For the text-containing cell, return its midpoint in [x, y] coordinate format. 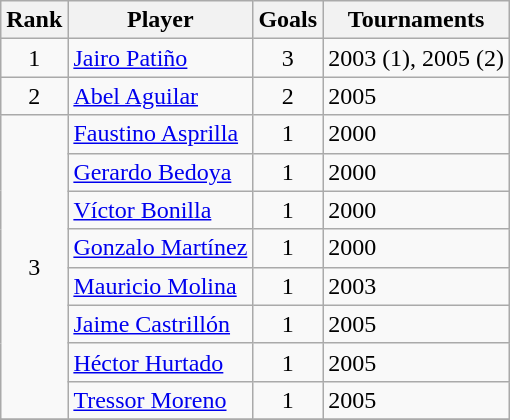
Rank [34, 20]
Tressor Moreno [160, 400]
Víctor Bonilla [160, 210]
Abel Aguilar [160, 96]
Goals [288, 20]
Jairo Patiño [160, 58]
2003 (1), 2005 (2) [416, 58]
Jaime Castrillón [160, 324]
2003 [416, 286]
Gonzalo Martínez [160, 248]
Mauricio Molina [160, 286]
Tournaments [416, 20]
Faustino Asprilla [160, 134]
Gerardo Bedoya [160, 172]
Héctor Hurtado [160, 362]
Player [160, 20]
